Return the [x, y] coordinate for the center point of the cell that contains the specified text.  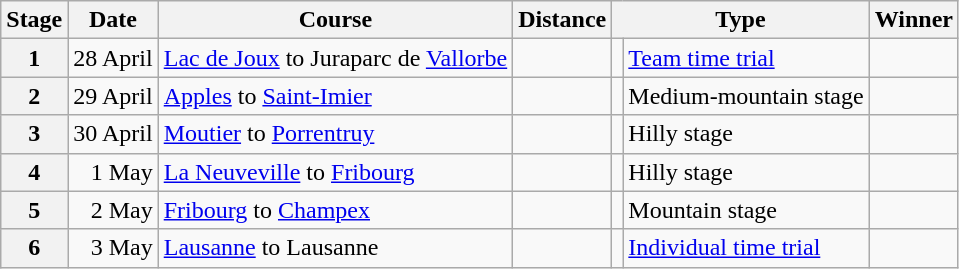
4 [34, 172]
Lausanne to Lausanne [336, 248]
Winner [914, 20]
3 May [113, 248]
Individual time trial [746, 248]
29 April [113, 96]
1 [34, 58]
6 [34, 248]
Course [336, 20]
2 [34, 96]
Team time trial [746, 58]
2 May [113, 210]
28 April [113, 58]
Moutier to Porrentruy [336, 134]
1 May [113, 172]
Date [113, 20]
Stage [34, 20]
Distance [562, 20]
Type [740, 20]
Apples to Saint-Imier [336, 96]
La Neuveville to Fribourg [336, 172]
3 [34, 134]
Fribourg to Champex [336, 210]
5 [34, 210]
Medium-mountain stage [746, 96]
Lac de Joux to Juraparc de Vallorbe [336, 58]
30 April [113, 134]
Mountain stage [746, 210]
